Locate the cell with the specified text and output its (x, y) center coordinate. 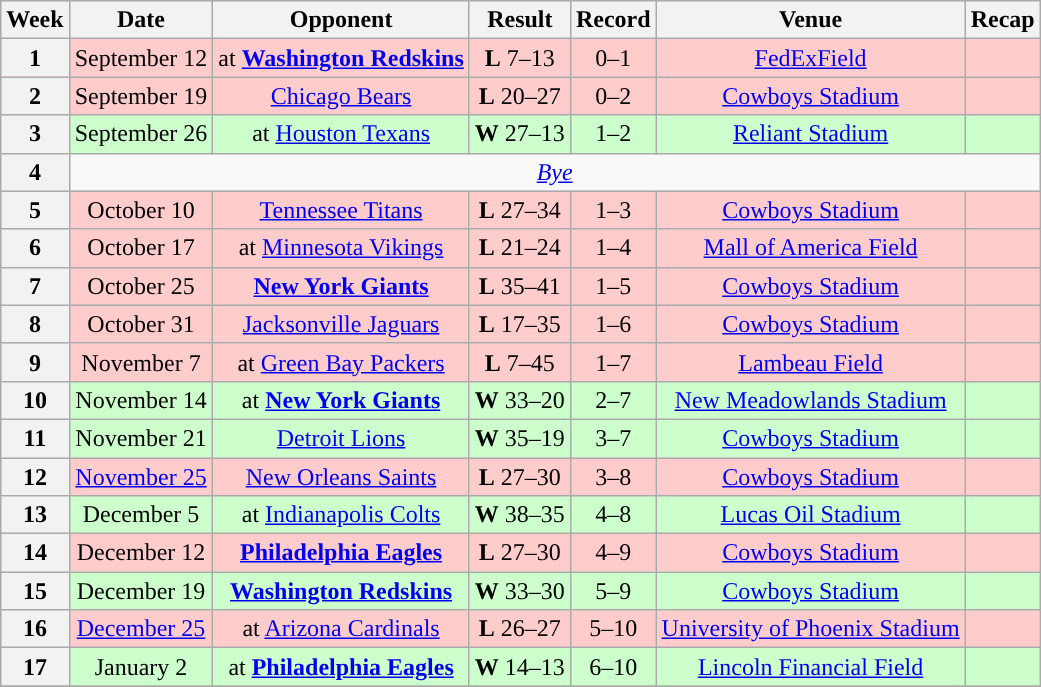
12 (35, 477)
W 27–13 (520, 134)
October 31 (141, 324)
Date (141, 20)
1–3 (613, 210)
L 7–13 (520, 58)
November 7 (141, 362)
Reliant Stadium (810, 134)
at Minnesota Vikings (341, 248)
0–1 (613, 58)
1–5 (613, 286)
5 (35, 210)
FedExField (810, 58)
December 19 (141, 591)
1–6 (613, 324)
Washington Redskins (341, 591)
14 (35, 553)
Recap (1002, 20)
13 (35, 515)
3–7 (613, 438)
at Washington Redskins (341, 58)
1 (35, 58)
17 (35, 667)
Mall of America Field (810, 248)
Venue (810, 20)
1–4 (613, 248)
15 (35, 591)
at Green Bay Packers (341, 362)
Lucas Oil Stadium (810, 515)
11 (35, 438)
Tennessee Titans (341, 210)
L 27–34 (520, 210)
9 (35, 362)
December 12 (141, 553)
W 33–20 (520, 400)
2 (35, 96)
2–7 (613, 400)
New Meadowlands Stadium (810, 400)
1–7 (613, 362)
at Philadelphia Eagles (341, 667)
Record (613, 20)
L 20–27 (520, 96)
September 26 (141, 134)
December 5 (141, 515)
4–9 (613, 553)
6–10 (613, 667)
0–2 (613, 96)
December 25 (141, 629)
at Houston Texans (341, 134)
at Indianapolis Colts (341, 515)
4–8 (613, 515)
L 17–35 (520, 324)
10 (35, 400)
Week (35, 20)
7 (35, 286)
September 19 (141, 96)
L 21–24 (520, 248)
New Orleans Saints (341, 477)
at Arizona Cardinals (341, 629)
6 (35, 248)
Opponent (341, 20)
October 10 (141, 210)
L 7–45 (520, 362)
September 12 (141, 58)
Chicago Bears (341, 96)
January 2 (141, 667)
3–8 (613, 477)
W 35–19 (520, 438)
Lambeau Field (810, 362)
Result (520, 20)
W 38–35 (520, 515)
4 (35, 172)
Bye (554, 172)
5–10 (613, 629)
W 14–13 (520, 667)
Philadelphia Eagles (341, 553)
University of Phoenix Stadium (810, 629)
16 (35, 629)
November 21 (141, 438)
October 25 (141, 286)
8 (35, 324)
Lincoln Financial Field (810, 667)
L 35–41 (520, 286)
November 14 (141, 400)
October 17 (141, 248)
Detroit Lions (341, 438)
5–9 (613, 591)
3 (35, 134)
1–2 (613, 134)
November 25 (141, 477)
New York Giants (341, 286)
at New York Giants (341, 400)
L 26–27 (520, 629)
W 33–30 (520, 591)
Jacksonville Jaguars (341, 324)
